For the text-containing cell, return its midpoint in [X, Y] coordinate format. 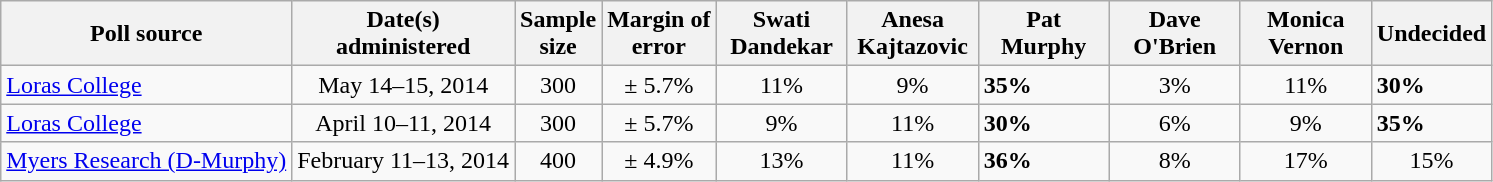
8% [1174, 161]
May 14–15, 2014 [404, 85]
17% [1306, 161]
Undecided [1431, 34]
AnesaKajtazovic [912, 34]
Date(s)administered [404, 34]
Margin oferror [659, 34]
± 4.9% [659, 161]
DaveO'Brien [1174, 34]
April 10–11, 2014 [404, 123]
6% [1174, 123]
3% [1174, 85]
February 11–13, 2014 [404, 161]
Samplesize [558, 34]
15% [1431, 161]
36% [1044, 161]
Poll source [146, 34]
Myers Research (D-Murphy) [146, 161]
SwatiDandekar [782, 34]
400 [558, 161]
PatMurphy [1044, 34]
MonicaVernon [1306, 34]
13% [782, 161]
